Search for the cell housing the specified text and yield its [X, Y] center coordinate. 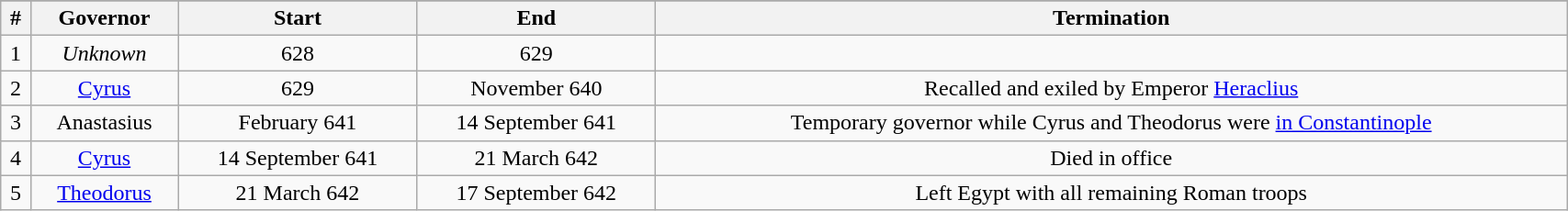
End [536, 18]
November 640 [536, 88]
Temporary governor while Cyrus and Theodorus were in Constantinople [1111, 123]
3 [16, 123]
February 641 [298, 123]
Died in office [1111, 158]
Anastasius [105, 123]
# [16, 18]
Start [298, 18]
Left Egypt with all remaining Roman troops [1111, 193]
Termination [1111, 18]
Unknown [105, 53]
Recalled and exiled by Emperor Heraclius [1111, 88]
Governor [105, 18]
17 September 642 [536, 193]
1 [16, 53]
4 [16, 158]
5 [16, 193]
Theodorus [105, 193]
628 [298, 53]
2 [16, 88]
